Extract the [X, Y] coordinate from the center of the cell holding the provided text.  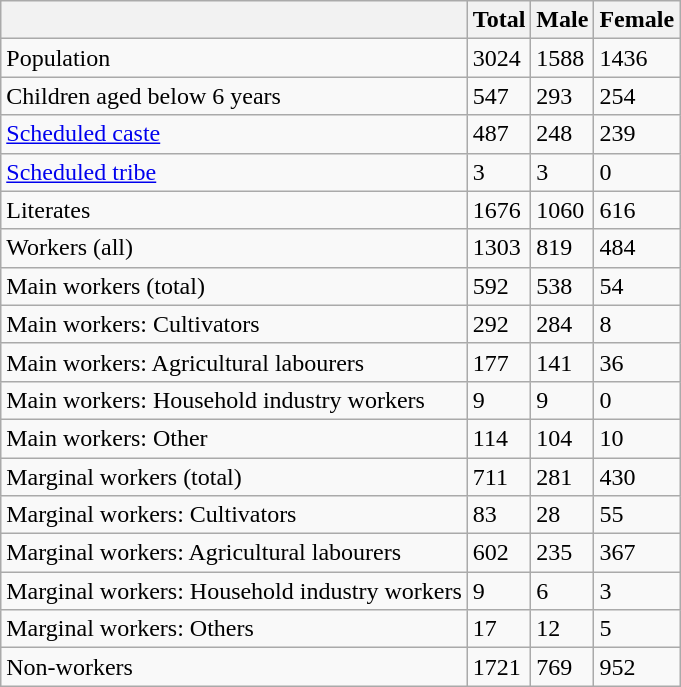
Children aged below 6 years [234, 96]
Marginal workers: Cultivators [234, 515]
711 [499, 477]
Population [234, 58]
367 [637, 553]
Non-workers [234, 667]
1060 [562, 210]
Workers (all) [234, 248]
248 [562, 134]
114 [499, 438]
6 [562, 591]
1588 [562, 58]
Marginal workers: Agricultural labourers [234, 553]
547 [499, 96]
616 [637, 210]
Main workers: Household industry workers [234, 400]
8 [637, 324]
177 [499, 362]
769 [562, 667]
293 [562, 96]
Main workers: Other [234, 438]
239 [637, 134]
54 [637, 286]
10 [637, 438]
Female [637, 20]
952 [637, 667]
17 [499, 629]
Main workers (total) [234, 286]
Male [562, 20]
12 [562, 629]
602 [499, 553]
Marginal workers: Household industry workers [234, 591]
284 [562, 324]
281 [562, 477]
1303 [499, 248]
292 [499, 324]
Marginal workers: Others [234, 629]
5 [637, 629]
3024 [499, 58]
36 [637, 362]
Scheduled tribe [234, 172]
104 [562, 438]
1721 [499, 667]
Scheduled caste [234, 134]
83 [499, 515]
28 [562, 515]
Total [499, 20]
592 [499, 286]
538 [562, 286]
141 [562, 362]
484 [637, 248]
819 [562, 248]
Literates [234, 210]
Main workers: Cultivators [234, 324]
Marginal workers (total) [234, 477]
55 [637, 515]
1436 [637, 58]
487 [499, 134]
235 [562, 553]
254 [637, 96]
430 [637, 477]
Main workers: Agricultural labourers [234, 362]
1676 [499, 210]
